Output the [x, y] coordinate of the center of the cell containing the given text.  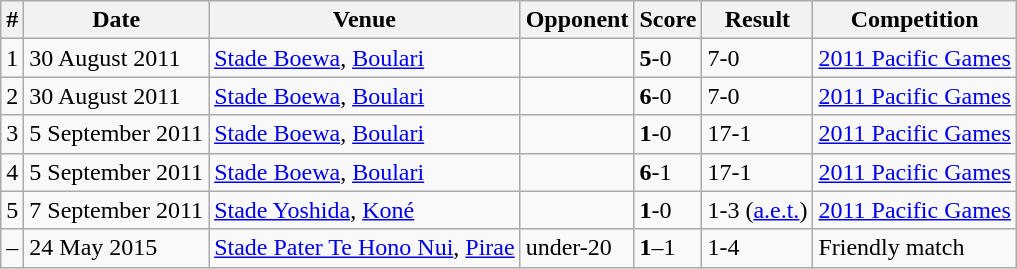
# [12, 20]
1–1 [668, 248]
Score [668, 20]
2 [12, 96]
1-3 (a.e.t.) [758, 210]
3 [12, 134]
1 [12, 58]
6-1 [668, 172]
Opponent [577, 20]
24 May 2015 [116, 248]
Friendly match [914, 248]
Result [758, 20]
1-4 [758, 248]
– [12, 248]
7 September 2011 [116, 210]
under-20 [577, 248]
Stade Pater Te Hono Nui, Pirae [365, 248]
5 [12, 210]
Stade Yoshida, Koné [365, 210]
6-0 [668, 96]
4 [12, 172]
Competition [914, 20]
Venue [365, 20]
5-0 [668, 58]
Date [116, 20]
